Identify which cell holds the provided text, then report its (X, Y) central coordinate. 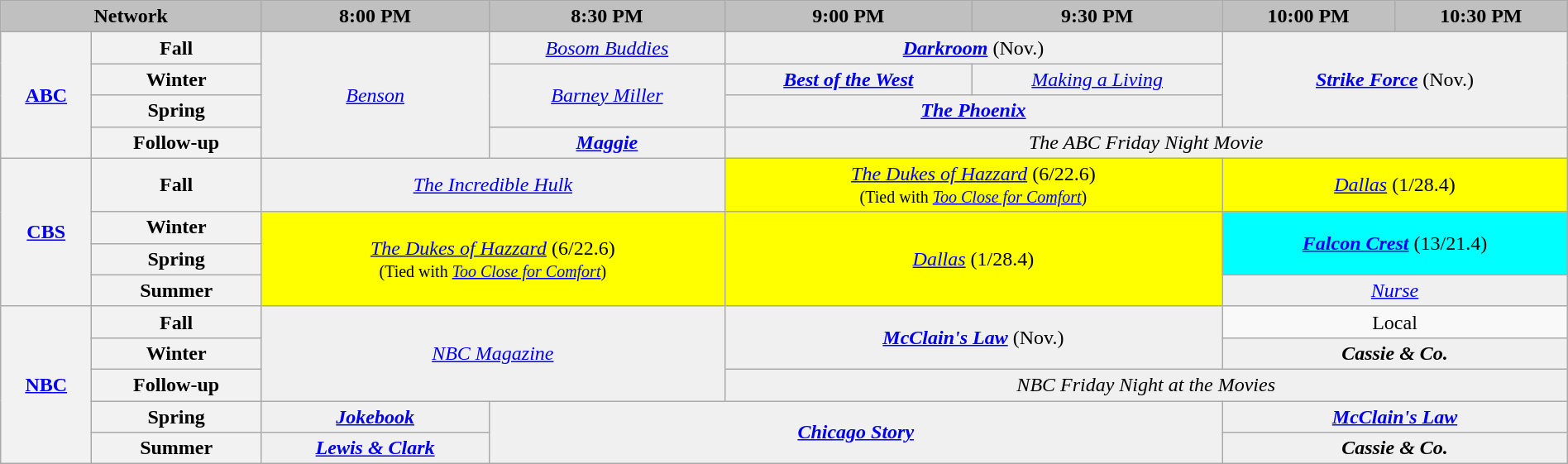
Maggie (607, 142)
Nurse (1394, 290)
Falcon Crest (13/21.4) (1394, 243)
9:00 PM (849, 17)
10:00 PM (1308, 17)
Lewis & Clark (375, 448)
9:30 PM (1097, 17)
Best of the West (849, 79)
10:30 PM (1480, 17)
NBC Friday Night at the Movies (1146, 385)
The ABC Friday Night Movie (1146, 142)
NBC Magazine (493, 353)
Strike Force (Nov.) (1394, 79)
Barney Miller (607, 95)
Chicago Story (856, 432)
NBC (46, 385)
Network (131, 17)
8:00 PM (375, 17)
Benson (375, 95)
Local (1394, 322)
Jokebook (375, 416)
8:30 PM (607, 17)
McClain's Law (Nov.) (973, 337)
Making a Living (1097, 79)
The Phoenix (973, 111)
ABC (46, 95)
McClain's Law (1394, 416)
CBS (46, 232)
Bosom Buddies (607, 48)
Darkroom (Nov.) (973, 48)
The Incredible Hulk (493, 185)
